Detect which cell encompasses the target text, then output its [X, Y] center coordinate. 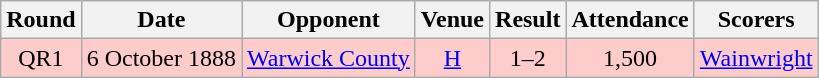
Venue [452, 20]
QR1 [41, 58]
Warwick County [329, 58]
Date [161, 20]
1–2 [528, 58]
1,500 [630, 58]
Attendance [630, 20]
Scorers [756, 20]
Wainwright [756, 58]
Round [41, 20]
Result [528, 20]
Opponent [329, 20]
6 October 1888 [161, 58]
H [452, 58]
